Locate the cell with the specified text and output its [X, Y] center coordinate. 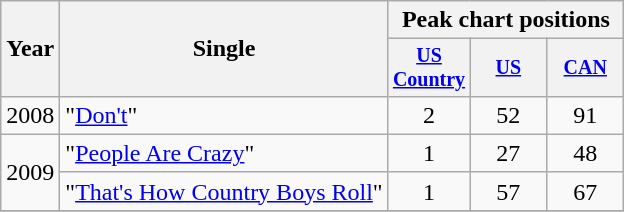
"That's How Country Boys Roll" [224, 191]
91 [586, 115]
US [508, 68]
Peak chart positions [506, 20]
2009 [30, 172]
2008 [30, 115]
US Country [429, 68]
52 [508, 115]
2 [429, 115]
"Don't" [224, 115]
Year [30, 49]
67 [586, 191]
CAN [586, 68]
"People Are Crazy" [224, 153]
27 [508, 153]
57 [508, 191]
Single [224, 49]
48 [586, 153]
